Extract the (X, Y) coordinate from the center of the cell holding the provided text.  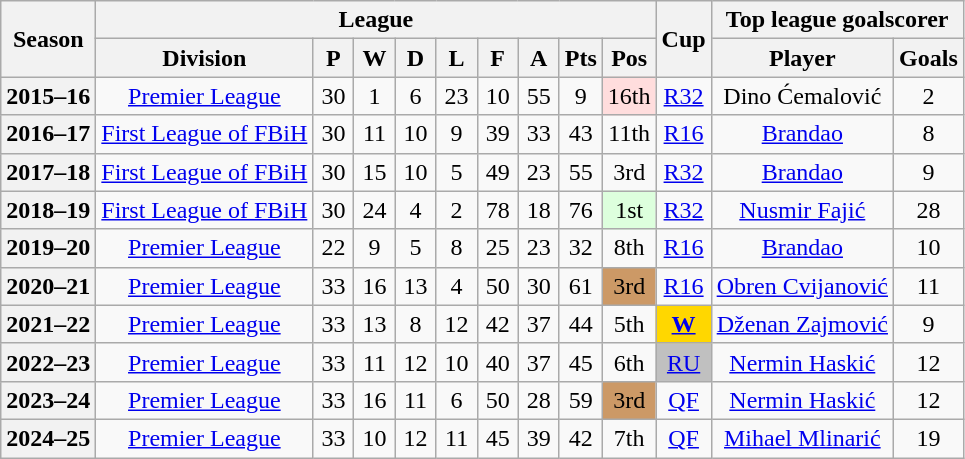
A (538, 58)
1 (374, 96)
Division (204, 58)
2019–20 (48, 248)
2018–19 (48, 210)
43 (580, 134)
49 (498, 172)
7th (629, 438)
League (376, 20)
11th (629, 134)
24 (374, 210)
61 (580, 286)
2022–23 (48, 362)
Top league goalscorer (837, 20)
2023–24 (48, 400)
D (416, 58)
Season (48, 39)
Pts (580, 58)
2024–25 (48, 438)
16th (629, 96)
2017–18 (48, 172)
22 (334, 248)
6th (629, 362)
15 (374, 172)
40 (498, 362)
2015–16 (48, 96)
2020–21 (48, 286)
Goals (929, 58)
1st (629, 210)
Dino Ćemalović (802, 96)
P (334, 58)
Nusmir Fajić (802, 210)
25 (498, 248)
19 (929, 438)
Player (802, 58)
44 (580, 324)
RU (684, 362)
L (456, 58)
76 (580, 210)
Mihael Mlinarić (802, 438)
Obren Cvijanović (802, 286)
78 (498, 210)
8th (629, 248)
Pos (629, 58)
5th (629, 324)
59 (580, 400)
Dženan Zajmović (802, 324)
18 (538, 210)
Cup (684, 39)
2021–22 (48, 324)
2016–17 (48, 134)
32 (580, 248)
F (498, 58)
